Locate the cell with the specified text and output its (x, y) center coordinate. 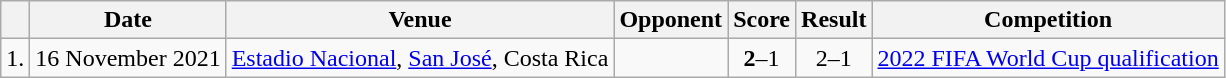
Venue (420, 20)
16 November 2021 (128, 58)
Date (128, 20)
2022 FIFA World Cup qualification (1048, 58)
Estadio Nacional, San José, Costa Rica (420, 58)
1. (16, 58)
Result (834, 20)
Competition (1048, 20)
Score (762, 20)
Opponent (671, 20)
